Return the (X, Y) coordinate for the center point of the cell that contains the specified text.  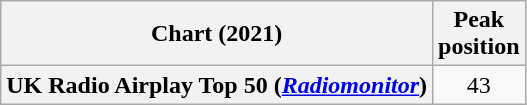
Chart (2021) (217, 34)
43 (479, 85)
UK Radio Airplay Top 50 (Radiomonitor) (217, 85)
Peakposition (479, 34)
